From the cell containing the given text, extract its center point as (x, y) coordinate. 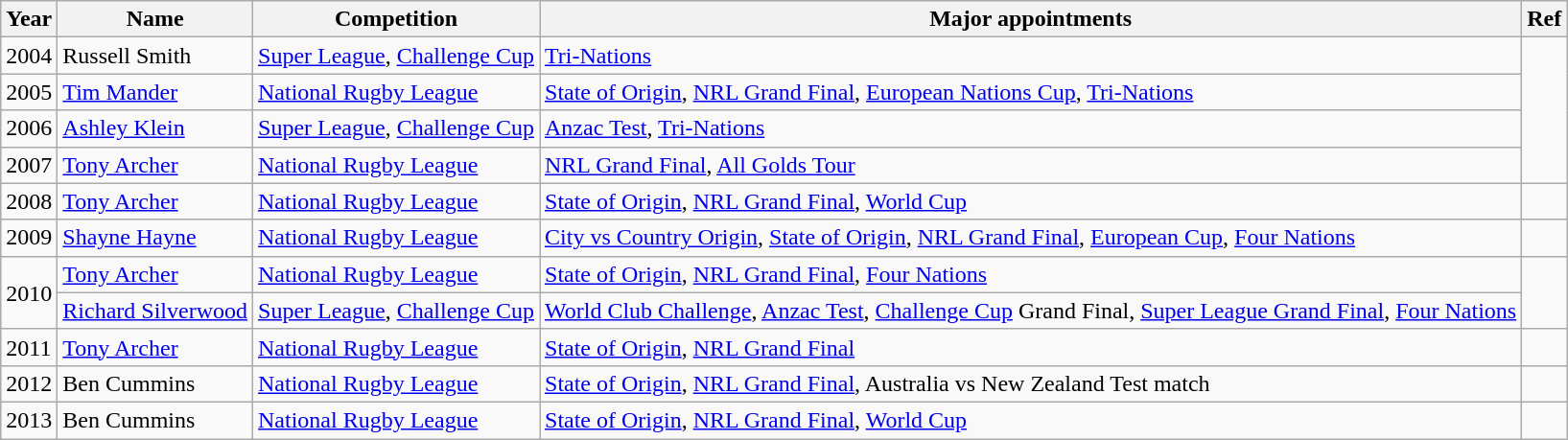
2005 (29, 92)
2007 (29, 165)
Name (155, 19)
State of Origin, NRL Grand Final, Australia vs New Zealand Test match (1030, 383)
NRL Grand Final, All Golds Tour (1030, 165)
Major appointments (1030, 19)
Ref (1544, 19)
2010 (29, 292)
2006 (29, 128)
Competition (397, 19)
Ashley Klein (155, 128)
2008 (29, 201)
State of Origin, NRL Grand Final (1030, 347)
Richard Silverwood (155, 311)
2012 (29, 383)
2009 (29, 238)
2011 (29, 347)
State of Origin, NRL Grand Final, Four Nations (1030, 274)
Russell Smith (155, 56)
Shayne Hayne (155, 238)
Tri-Nations (1030, 56)
Tim Mander (155, 92)
2013 (29, 420)
2004 (29, 56)
State of Origin, NRL Grand Final, European Nations Cup, Tri-Nations (1030, 92)
City vs Country Origin, State of Origin, NRL Grand Final, European Cup, Four Nations (1030, 238)
World Club Challenge, Anzac Test, Challenge Cup Grand Final, Super League Grand Final, Four Nations (1030, 311)
Year (29, 19)
Anzac Test, Tri-Nations (1030, 128)
